Search for the cell housing the specified text and yield its (x, y) center coordinate. 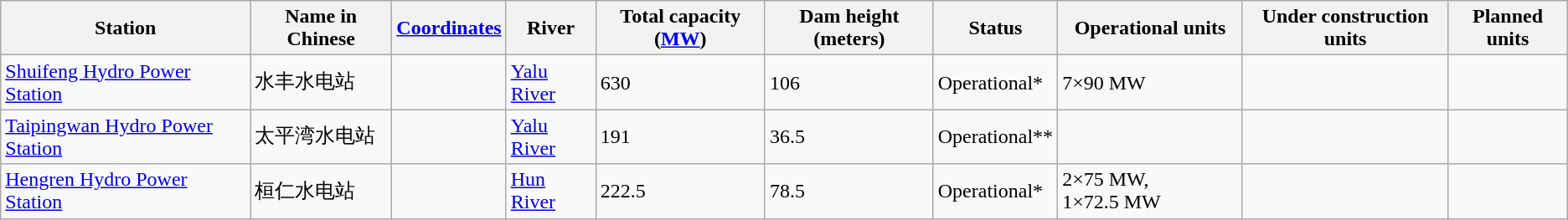
Operational** (995, 137)
Operational units (1151, 28)
Taipingwan Hydro Power Station (126, 137)
Total capacity (MW) (680, 28)
Coordinates (449, 28)
Under construction units (1345, 28)
水丰水电站 (322, 82)
630 (680, 82)
桓仁水电站 (322, 191)
Name in Chinese (322, 28)
太平湾水电站 (322, 137)
River (551, 28)
Shuifeng Hydro Power Station (126, 82)
7×90 MW (1151, 82)
191 (680, 137)
Planned units (1508, 28)
36.5 (849, 137)
106 (849, 82)
Status (995, 28)
Hun River (551, 191)
Station (126, 28)
222.5 (680, 191)
78.5 (849, 191)
Hengren Hydro Power Station (126, 191)
Dam height (meters) (849, 28)
2×75 MW, 1×72.5 MW (1151, 191)
